Identify which cell holds the provided text, then report its [x, y] central coordinate. 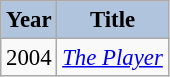
2004 [29, 58]
Year [29, 20]
Title [112, 20]
The Player [112, 58]
